Identify which cell holds the provided text, then report its [x, y] central coordinate. 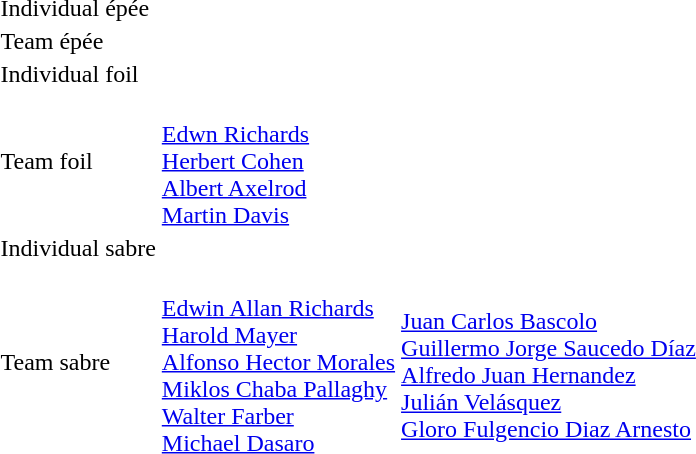
Edwn RichardsHerbert CohenAlbert AxelrodMartin Davis [278, 161]
